Search for the cell housing the specified text and yield its (x, y) center coordinate. 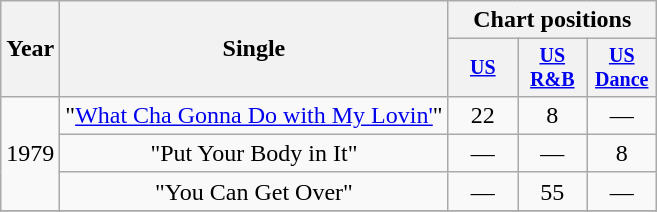
"Put Your Body in It" (254, 153)
USDance (622, 68)
Year (30, 49)
US (482, 68)
USR&B (552, 68)
55 (552, 191)
Chart positions (552, 20)
Single (254, 49)
22 (482, 115)
"What Cha Gonna Do with My Lovin'" (254, 115)
"You Can Get Over" (254, 191)
1979 (30, 153)
